Scan for the cell matching the given text and deliver its [x, y] coordinate at center. 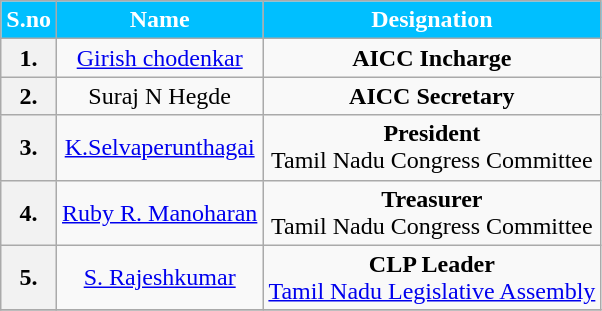
Ruby R. Manoharan [160, 212]
1. [29, 58]
Name [160, 20]
2. [29, 96]
Suraj N Hegde [160, 96]
Designation [432, 20]
AICC Secretary [432, 96]
TreasurerTamil Nadu Congress Committee [432, 212]
S.no [29, 20]
3. [29, 148]
4. [29, 212]
K.Selvaperunthagai [160, 148]
Girish chodenkar [160, 58]
S. Rajeshkumar [160, 278]
AICC Incharge [432, 58]
PresidentTamil Nadu Congress Committee [432, 148]
5. [29, 278]
CLP LeaderTamil Nadu Legislative Assembly [432, 278]
